From the cell containing the given text, extract its center point as (X, Y) coordinate. 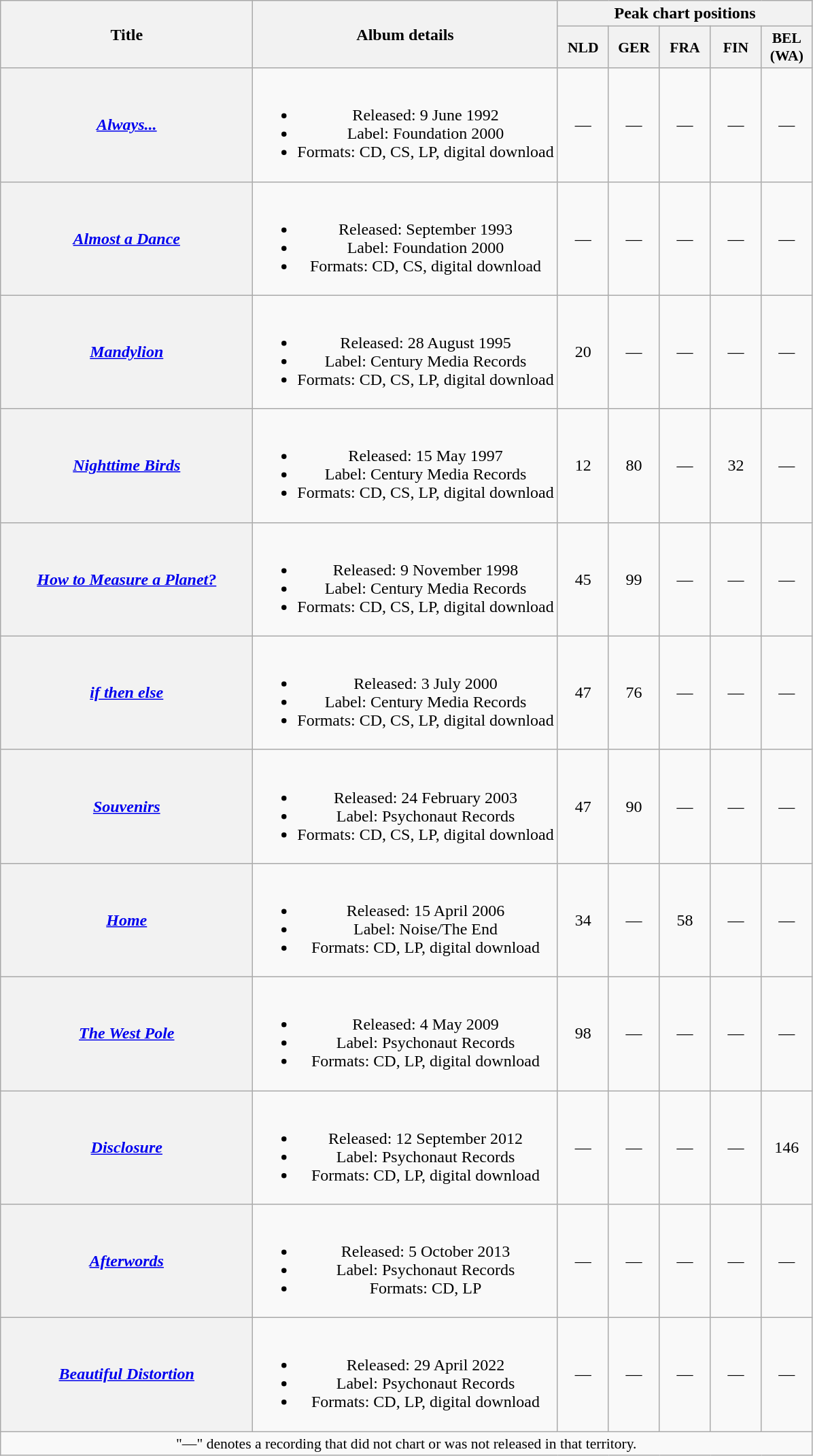
Album details (405, 34)
Beautiful Distortion (126, 1375)
"—" denotes a recording that did not chart or was not released in that territory. (406, 1444)
Released: September 1993Label: Foundation 2000Formats: CD, CS, digital download (405, 238)
NLD (583, 48)
80 (634, 465)
Released: 12 September 2012Label: Psychonaut RecordsFormats: CD, LP, digital download (405, 1148)
Released: 15 May 1997Label: Century Media RecordsFormats: CD, CS, LP, digital download (405, 465)
Released: 9 November 1998Label: Century Media RecordsFormats: CD, CS, LP, digital download (405, 579)
Mandylion (126, 352)
45 (583, 579)
58 (685, 919)
76 (634, 692)
BEL (WA) (787, 48)
Almost a Dance (126, 238)
90 (634, 807)
98 (583, 1034)
How to Measure a Planet? (126, 579)
Afterwords (126, 1261)
Released: 5 October 2013Label: Psychonaut RecordsFormats: CD, LP (405, 1261)
Peak chart positions (685, 14)
Released: 29 April 2022Label: Psychonaut RecordsFormats: CD, LP, digital download (405, 1375)
12 (583, 465)
99 (634, 579)
Released: 9 June 1992Label: Foundation 2000Formats: CD, CS, LP, digital download (405, 125)
Home (126, 919)
FRA (685, 48)
Disclosure (126, 1148)
Released: 24 February 2003Label: Psychonaut RecordsFormats: CD, CS, LP, digital download (405, 807)
Nighttime Birds (126, 465)
Released: 28 August 1995Label: Century Media RecordsFormats: CD, CS, LP, digital download (405, 352)
Released: 4 May 2009Label: Psychonaut RecordsFormats: CD, LP, digital download (405, 1034)
GER (634, 48)
Title (126, 34)
146 (787, 1148)
Souvenirs (126, 807)
The West Pole (126, 1034)
32 (736, 465)
Released: 3 July 2000Label: Century Media RecordsFormats: CD, CS, LP, digital download (405, 692)
Always... (126, 125)
Released: 15 April 2006Label: Noise/The EndFormats: CD, LP, digital download (405, 919)
34 (583, 919)
if then else (126, 692)
FIN (736, 48)
20 (583, 352)
